Scan for the cell matching the given text and deliver its (x, y) coordinate at center. 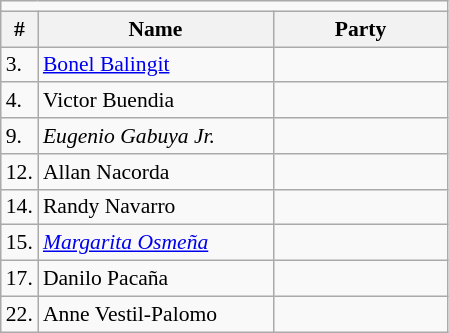
Name (156, 29)
Anne Vestil-Palomo (156, 314)
Danilo Pacaña (156, 279)
3. (20, 65)
12. (20, 172)
15. (20, 243)
14. (20, 207)
4. (20, 101)
Randy Navarro (156, 207)
# (20, 29)
9. (20, 136)
Bonel Balingit (156, 65)
22. (20, 314)
Victor Buendia (156, 101)
Eugenio Gabuya Jr. (156, 136)
Margarita Osmeña (156, 243)
17. (20, 279)
Allan Nacorda (156, 172)
Party (360, 29)
